Search for the cell housing the specified text and yield its (x, y) center coordinate. 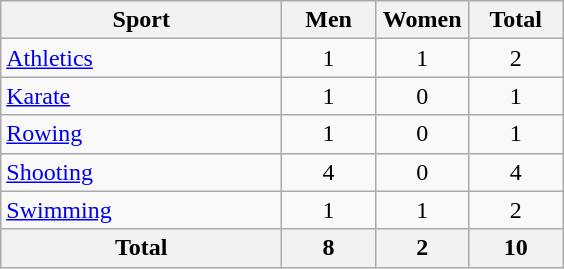
Athletics (142, 58)
Sport (142, 20)
Shooting (142, 172)
8 (329, 248)
Men (329, 20)
Women (422, 20)
Swimming (142, 210)
10 (516, 248)
Karate (142, 96)
Rowing (142, 134)
